Output the [x, y] coordinate of the center of the cell containing the given text.  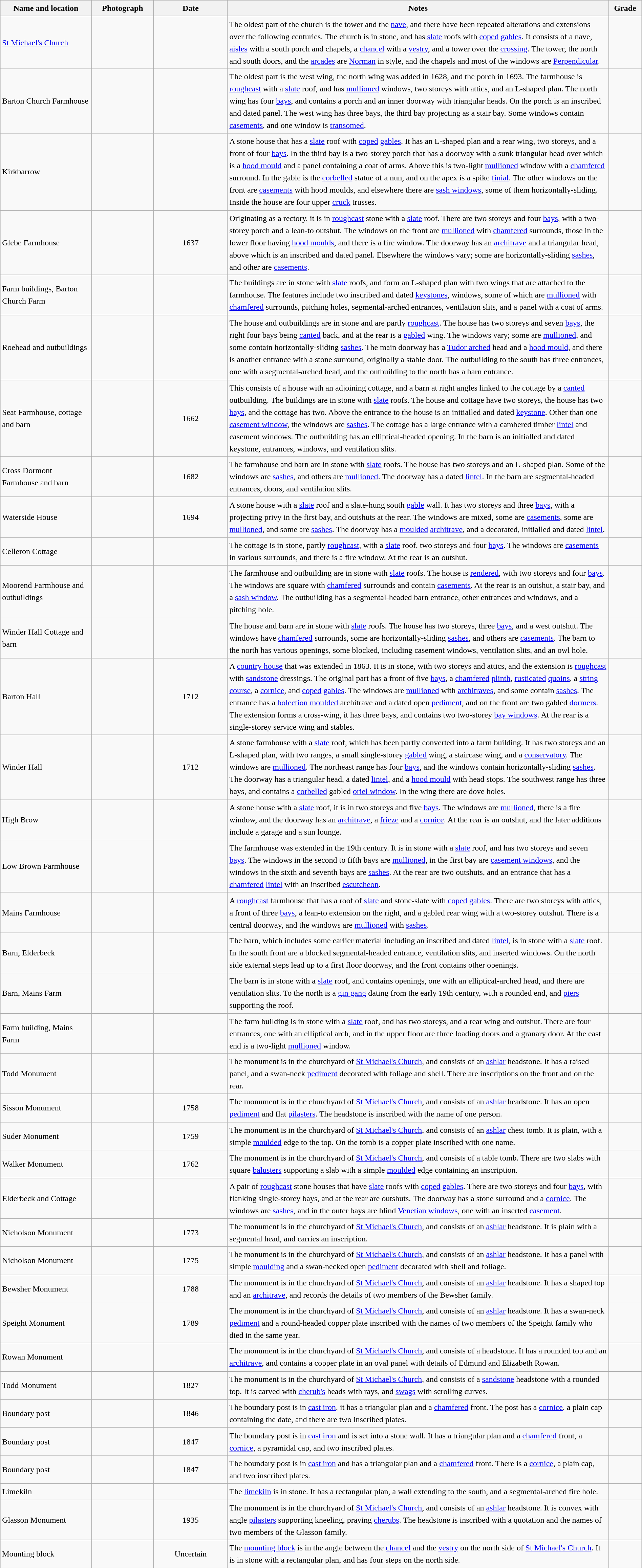
1935 [191, 1520]
Kirkbarrow [46, 172]
Notes [418, 8]
Photograph [123, 8]
Speight Monument [46, 1323]
1662 [191, 418]
Date [191, 8]
1846 [191, 1413]
Cross Dormont Farmhouse and barn [46, 477]
Suder Monument [46, 1136]
Winder Hall Cottage and barn [46, 638]
Uncertain [191, 1554]
The limekiln is in stone. It has a rectangular plan, a wall extending to the south, and a segmental-arched fire hole. [418, 1492]
Low Brown Farmhouse [46, 866]
Barn, Mains Farm [46, 993]
Moorend Farmhouse and outbuildings [46, 592]
Rowan Monument [46, 1357]
1788 [191, 1289]
St Michael's Church [46, 43]
1827 [191, 1386]
Name and location [46, 8]
Farm building, Mains Farm [46, 1034]
Celleron Cottage [46, 551]
Roehead and outbuildings [46, 347]
Barton Church Farmhouse [46, 101]
1789 [191, 1323]
Seat Farmhouse, cottage and barn [46, 418]
Mains Farmhouse [46, 912]
Barn, Elderbeck [46, 953]
Mounting block [46, 1554]
1682 [191, 477]
Winder Hall [46, 768]
Glasson Monument [46, 1520]
Grade [625, 8]
Bewsher Monument [46, 1289]
1694 [191, 517]
Glebe Farmhouse [46, 242]
The boundary post is in cast iron and has a triangular plan and a chamfered front. There is a cornice, a plain cap, and two inscribed plates. [418, 1470]
Limekiln [46, 1492]
Walker Monument [46, 1164]
1758 [191, 1108]
1637 [191, 242]
Elderbeck and Cottage [46, 1198]
1762 [191, 1164]
Waterside House [46, 517]
1759 [191, 1136]
Barton Hall [46, 697]
Sisson Monument [46, 1108]
Farm buildings, Barton Church Farm [46, 295]
1773 [191, 1233]
1775 [191, 1260]
High Brow [46, 820]
